Pinpoint the cell where the given text exists, returning its [X, Y] midpoint coordinate. 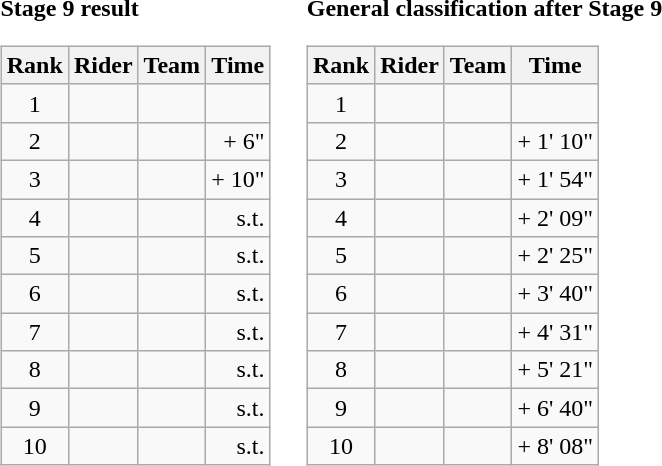
+ 4' 31" [556, 332]
+ 6' 40" [556, 408]
+ 3' 40" [556, 294]
+ 5' 21" [556, 370]
+ 8' 08" [556, 446]
+ 2' 25" [556, 256]
+ 10" [238, 179]
+ 2' 09" [556, 217]
+ 1' 54" [556, 179]
+ 1' 10" [556, 141]
+ 6" [238, 141]
